From the cell containing the given text, extract its center point as (X, Y) coordinate. 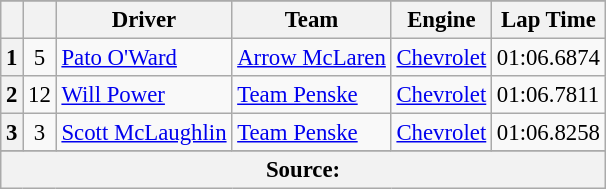
Arrow McLaren (312, 58)
Team (312, 20)
Will Power (144, 95)
Pato O'Ward (144, 58)
01:06.8258 (549, 133)
Lap Time (549, 20)
1 (12, 58)
01:06.7811 (549, 95)
01:06.6874 (549, 58)
Source: (304, 170)
Driver (144, 20)
12 (40, 95)
5 (40, 58)
2 (12, 95)
Scott McLaughlin (144, 133)
Engine (441, 20)
